Return (X, Y) of the center of cell containing provided text 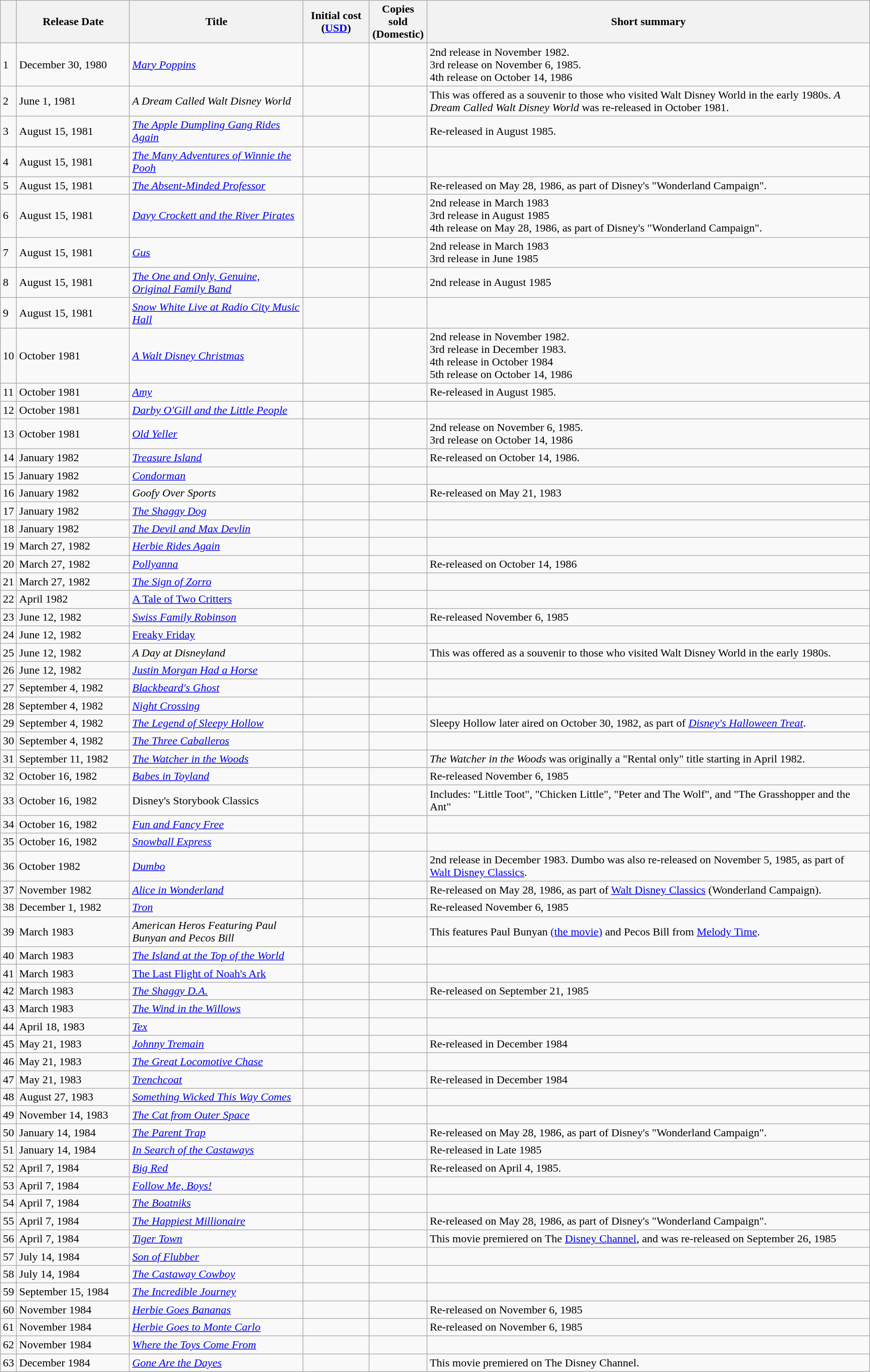
6 (8, 216)
The Last Flight of Noah's Ark (217, 973)
This movie premiered on The Disney Channel, and was re-released on September 26, 1985 (648, 1239)
The Happiest Millionaire (217, 1221)
The Wind in the Willows (217, 1008)
Re-released on April 4, 1985. (648, 1168)
Treasure Island (217, 458)
42 (8, 991)
Blackbeard's Ghost (217, 688)
34 (8, 824)
25 (8, 652)
Fun and Fancy Free (217, 824)
21 (8, 582)
American Heros Featuring Paul Bunyan and Pecos Bill (217, 932)
Where the Toys Come From (217, 1345)
Something Wicked This Way Comes (217, 1097)
Condorman (217, 476)
The Watcher in the Woods was originally a "Rental only" title starting in April 1982. (648, 759)
Tiger Town (217, 1239)
Sleepy Hollow later aired on October 30, 1982, as part of Disney's Halloween Treat. (648, 723)
Re-released on October 14, 1986 (648, 564)
24 (8, 635)
Alice in Wonderland (217, 890)
The Many Adventures of Winnie the Pooh (217, 162)
41 (8, 973)
48 (8, 1097)
Son of Flubber (217, 1256)
Darby O'Gill and the Little People (217, 410)
This movie premiered on The Disney Channel. (648, 1363)
10 (8, 355)
Tron (217, 908)
52 (8, 1168)
2nd release in August 1985 (648, 283)
60 (8, 1310)
39 (8, 932)
Pollyanna (217, 564)
The Island at the Top of the World (217, 955)
37 (8, 890)
Big Red (217, 1168)
Follow Me, Boys! (217, 1186)
November 14, 1983 (73, 1115)
Gus (217, 252)
Herbie Rides Again (217, 546)
Herbie Goes to Monte Carlo (217, 1327)
April 1982 (73, 599)
Dumbo (217, 866)
Snow White Live at Radio City Music Hall (217, 312)
The Cat from Outer Space (217, 1115)
June 1, 1981 (73, 101)
31 (8, 759)
58 (8, 1274)
The Three Caballeros (217, 741)
Old Yeller (217, 434)
13 (8, 434)
51 (8, 1150)
56 (8, 1239)
Mary Poppins (217, 65)
Tex (217, 1026)
36 (8, 866)
Babes in Toyland (217, 776)
Trenchcoat (217, 1080)
The Great Locomotive Chase (217, 1062)
Snowball Express (217, 842)
December 1984 (73, 1363)
3 (8, 131)
October 1982 (73, 866)
5 (8, 186)
In Search of the Castaways (217, 1150)
September 11, 1982 (73, 759)
The Sign of Zorro (217, 582)
20 (8, 564)
Re-released on October 14, 1986. (648, 458)
Title (217, 22)
17 (8, 511)
2nd release in March 19833rd release in August 19854th release on May 28, 1986, as part of Disney's "Wonderland Campaign". (648, 216)
32 (8, 776)
33 (8, 801)
16 (8, 493)
December 30, 1980 (73, 65)
The Watcher in the Woods (217, 759)
59 (8, 1292)
December 1, 1982 (73, 908)
15 (8, 476)
2nd release in November 1982.3rd release in December 1983.4th release in October 1984 5th release on October 14, 1986 (648, 355)
28 (8, 705)
Re-released on May 21, 1983 (648, 493)
Freaky Friday (217, 635)
43 (8, 1008)
The One and Only, Genuine, Original Family Band (217, 283)
This features Paul Bunyan (the movie) and Pecos Bill from Melody Time. (648, 932)
April 18, 1983 (73, 1026)
Swiss Family Robinson (217, 617)
23 (8, 617)
Short summary (648, 22)
11 (8, 392)
53 (8, 1186)
18 (8, 529)
The Parent Trap (217, 1133)
9 (8, 312)
54 (8, 1203)
Disney's Storybook Classics (217, 801)
38 (8, 908)
The Incredible Journey (217, 1292)
Gone Are the Dayes (217, 1363)
Davy Crockett and the River Pirates (217, 216)
50 (8, 1133)
62 (8, 1345)
Goofy Over Sports (217, 493)
This was offered as a souvenir to those who visited Walt Disney World in the early 1980s. (648, 652)
November 1982 (73, 890)
30 (8, 741)
2nd release in December 1983. Dumbo was also re-released on November 5, 1985, as part of Walt Disney Classics. (648, 866)
7 (8, 252)
63 (8, 1363)
Initial cost (USD) (336, 22)
Copies sold(Domestic) (398, 22)
19 (8, 546)
2 (8, 101)
The Absent-Minded Professor (217, 186)
Herbie Goes Bananas (217, 1310)
1 (8, 65)
Release Date (73, 22)
Re-released in Late 1985 (648, 1150)
Amy (217, 392)
57 (8, 1256)
40 (8, 955)
The Shaggy D.A. (217, 991)
12 (8, 410)
47 (8, 1080)
Includes: "Little Toot", "Chicken Little", "Peter and The Wolf", and "The Grasshopper and the Ant" (648, 801)
46 (8, 1062)
The Legend of Sleepy Hollow (217, 723)
September 15, 1984 (73, 1292)
A Day at Disneyland (217, 652)
29 (8, 723)
35 (8, 842)
4 (8, 162)
49 (8, 1115)
26 (8, 670)
Re-released on May 28, 1986, as part of Walt Disney Classics (Wonderland Campaign). (648, 890)
2nd release in November 1982.3rd release on November 6, 1985.4th release on October 14, 1986 (648, 65)
Justin Morgan Had a Horse (217, 670)
27 (8, 688)
Re-released on September 21, 1985 (648, 991)
8 (8, 283)
Johnny Tremain (217, 1044)
22 (8, 599)
The Devil and Max Devlin (217, 529)
14 (8, 458)
August 27, 1983 (73, 1097)
The Castaway Cowboy (217, 1274)
A Tale of Two Critters (217, 599)
The Boatniks (217, 1203)
45 (8, 1044)
The Apple Dumpling Gang Rides Again (217, 131)
2nd release in March 19833rd release in June 1985 (648, 252)
The Shaggy Dog (217, 511)
Night Crossing (217, 705)
44 (8, 1026)
2nd release on November 6, 1985.3rd release on October 14, 1986 (648, 434)
55 (8, 1221)
A Walt Disney Christmas (217, 355)
61 (8, 1327)
A Dream Called Walt Disney World (217, 101)
